Locate the cell with the specified text and output its [X, Y] center coordinate. 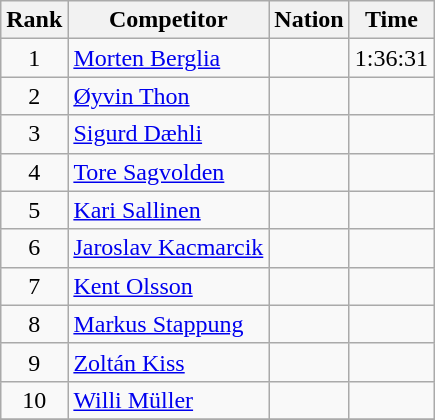
4 [34, 172]
Willi Müller [168, 400]
7 [34, 286]
6 [34, 248]
Kari Sallinen [168, 210]
Markus Stappung [168, 324]
10 [34, 400]
Time [391, 20]
5 [34, 210]
8 [34, 324]
1 [34, 58]
Sigurd Dæhli [168, 134]
Zoltán Kiss [168, 362]
Kent Olsson [168, 286]
1:36:31 [391, 58]
Competitor [168, 20]
Morten Berglia [168, 58]
Jaroslav Kacmarcik [168, 248]
Øyvin Thon [168, 96]
2 [34, 96]
Nation [309, 20]
Tore Sagvolden [168, 172]
9 [34, 362]
3 [34, 134]
Rank [34, 20]
